Return the [X, Y] coordinate for the center point of the cell that contains the specified text.  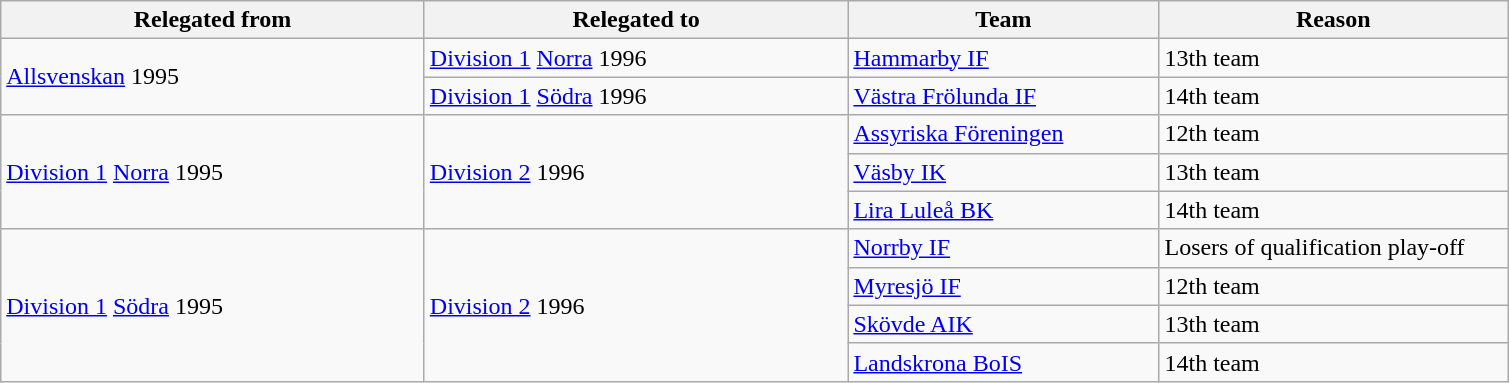
Skövde AIK [1004, 324]
Relegated from [213, 20]
Hammarby IF [1004, 58]
Division 1 Norra 1995 [213, 172]
Allsvenskan 1995 [213, 77]
Landskrona BoIS [1004, 362]
Division 1 Södra 1995 [213, 305]
Losers of qualification play-off [1334, 248]
Division 1 Norra 1996 [636, 58]
Väsby IK [1004, 172]
Myresjö IF [1004, 286]
Division 1 Södra 1996 [636, 96]
Västra Frölunda IF [1004, 96]
Assyriska Föreningen [1004, 134]
Relegated to [636, 20]
Lira Luleå BK [1004, 210]
Reason [1334, 20]
Team [1004, 20]
Norrby IF [1004, 248]
